Return (X, Y) of the center of cell containing provided text 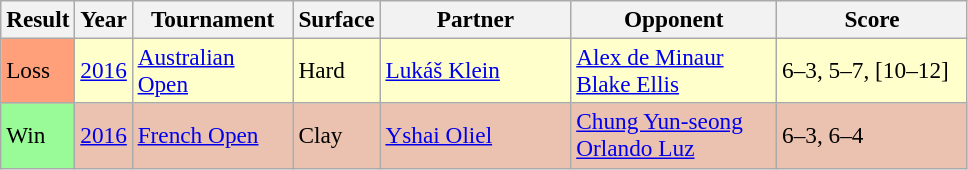
Alex de Minaur Blake Ellis (674, 70)
Year (104, 19)
Lukáš Klein (476, 70)
Result (38, 19)
Loss (38, 70)
Hard (336, 70)
Win (38, 136)
Partner (476, 19)
Surface (336, 19)
6–3, 5–7, [10–12] (872, 70)
Yshai Oliel (476, 136)
Australian Open (212, 70)
6–3, 6–4 (872, 136)
Clay (336, 136)
French Open (212, 136)
Chung Yun-seong Orlando Luz (674, 136)
Score (872, 19)
Opponent (674, 19)
Tournament (212, 19)
